Find where the given text appears and provide that cell's center as (x, y) coordinate. 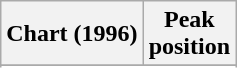
Chart (1996) (72, 34)
Peakposition (189, 34)
